Return (x, y) of the center of cell containing provided text 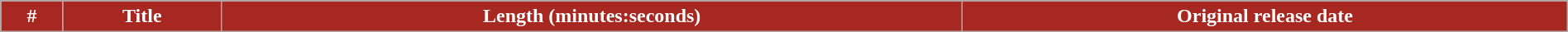
Length (minutes:seconds) (592, 16)
Original release date (1265, 16)
# (31, 16)
Title (142, 16)
